Identify which cell holds the provided text, then report its (x, y) central coordinate. 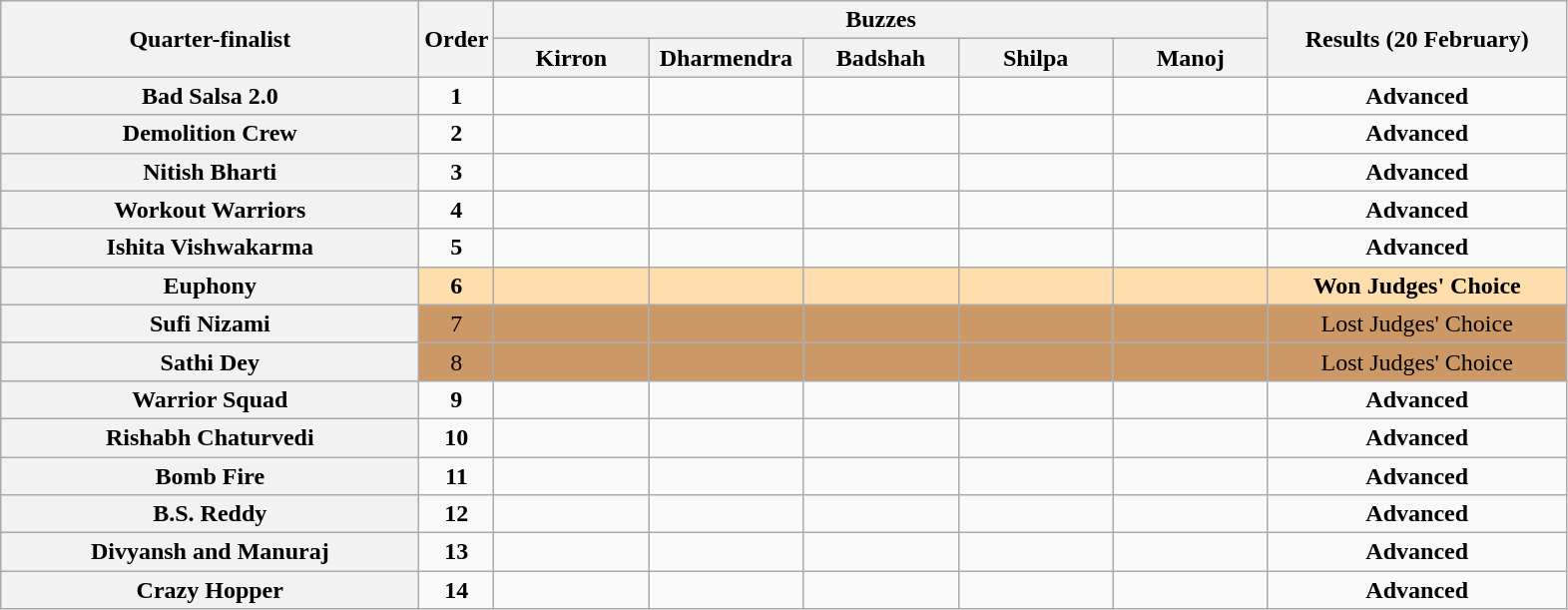
12 (457, 514)
1 (457, 96)
Shilpa (1036, 58)
Ishita Vishwakarma (210, 248)
Order (457, 39)
Warrior Squad (210, 399)
Nitish Bharti (210, 172)
11 (457, 476)
8 (457, 361)
Quarter-finalist (210, 39)
Badshah (880, 58)
Crazy Hopper (210, 590)
Demolition Crew (210, 134)
6 (457, 286)
Rishabh Chaturvedi (210, 437)
4 (457, 210)
3 (457, 172)
9 (457, 399)
Results (20 February) (1417, 39)
Divyansh and Manuraj (210, 552)
7 (457, 323)
Kirron (571, 58)
Dharmendra (727, 58)
Bad Salsa 2.0 (210, 96)
B.S. Reddy (210, 514)
Workout Warriors (210, 210)
Won Judges' Choice (1417, 286)
2 (457, 134)
10 (457, 437)
Sufi Nizami (210, 323)
Manoj (1190, 58)
Buzzes (880, 20)
Bomb Fire (210, 476)
Euphony (210, 286)
5 (457, 248)
13 (457, 552)
14 (457, 590)
Sathi Dey (210, 361)
